Find where the given text appears and provide that cell's center as (X, Y) coordinate. 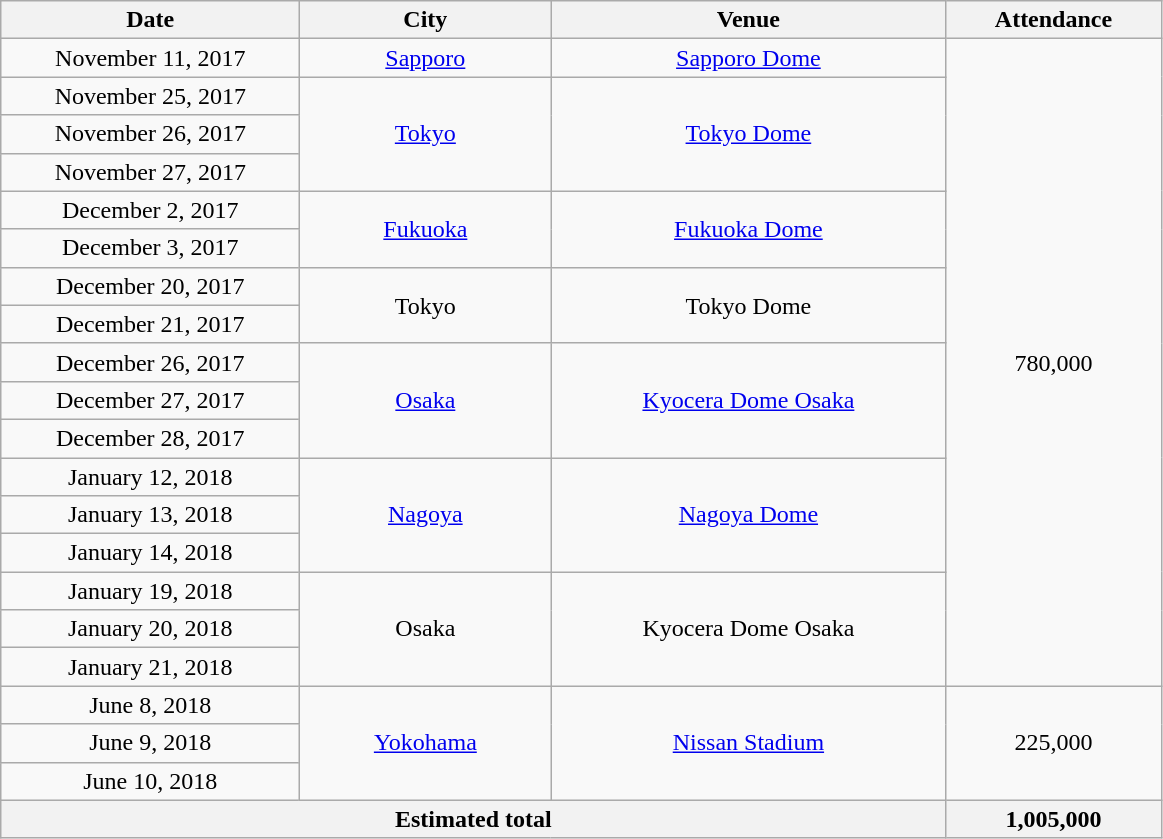
December 28, 2017 (150, 438)
Fukuoka Dome (748, 229)
November 26, 2017 (150, 134)
Fukuoka (426, 229)
December 2, 2017 (150, 210)
June 9, 2018 (150, 743)
January 14, 2018 (150, 553)
Venue (748, 20)
Sapporo Dome (748, 58)
January 21, 2018 (150, 667)
December 26, 2017 (150, 362)
November 27, 2017 (150, 172)
Estimated total (474, 819)
Nissan Stadium (748, 743)
1,005,000 (1054, 819)
December 27, 2017 (150, 400)
Sapporo (426, 58)
Yokohama (426, 743)
780,000 (1054, 362)
November 25, 2017 (150, 96)
Date (150, 20)
December 20, 2017 (150, 286)
Nagoya Dome (748, 515)
Attendance (1054, 20)
225,000 (1054, 743)
January 13, 2018 (150, 515)
January 12, 2018 (150, 477)
January 20, 2018 (150, 629)
June 10, 2018 (150, 781)
City (426, 20)
Nagoya (426, 515)
January 19, 2018 (150, 591)
June 8, 2018 (150, 705)
December 21, 2017 (150, 324)
November 11, 2017 (150, 58)
December 3, 2017 (150, 248)
